Find where the given text appears and provide that cell's center as (x, y) coordinate. 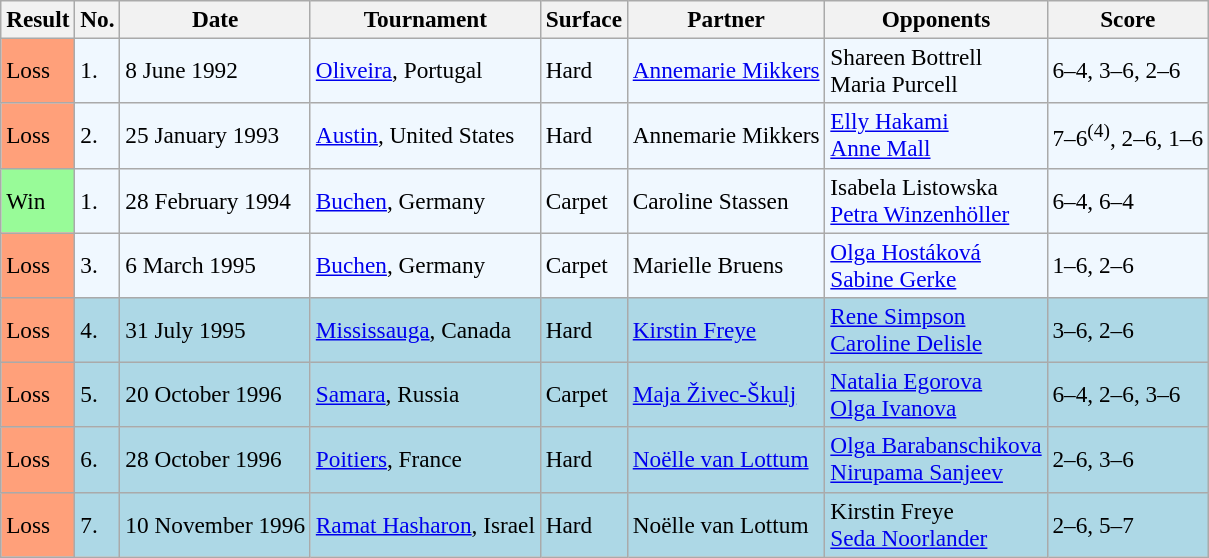
Isabela Listowska Petra Winzenhöller (936, 200)
5. (98, 394)
Shareen Bottrell Maria Purcell (936, 70)
Olga Barabanschikova Nirupama Sanjeev (936, 460)
Win (38, 200)
7. (98, 524)
2–6, 5–7 (1128, 524)
No. (98, 19)
3–6, 2–6 (1128, 330)
20 October 1996 (215, 394)
Natalia Egorova Olga Ivanova (936, 394)
Poitiers, France (425, 460)
Kirstin Freye Seda Noorlander (936, 524)
28 October 1996 (215, 460)
Oliveira, Portugal (425, 70)
10 November 1996 (215, 524)
Marielle Bruens (726, 264)
2. (98, 136)
2–6, 3–6 (1128, 460)
6. (98, 460)
Opponents (936, 19)
7–6(4), 2–6, 1–6 (1128, 136)
25 January 1993 (215, 136)
Samara, Russia (425, 394)
31 July 1995 (215, 330)
Kirstin Freye (726, 330)
Maja Živec-Škulj (726, 394)
Caroline Stassen (726, 200)
Score (1128, 19)
28 February 1994 (215, 200)
Elly Hakami Anne Mall (936, 136)
Result (38, 19)
Rene Simpson Caroline Delisle (936, 330)
Ramat Hasharon, Israel (425, 524)
Partner (726, 19)
6–4, 3–6, 2–6 (1128, 70)
Mississauga, Canada (425, 330)
Austin, United States (425, 136)
6–4, 6–4 (1128, 200)
8 June 1992 (215, 70)
3. (98, 264)
Olga Hostáková Sabine Gerke (936, 264)
1–6, 2–6 (1128, 264)
Tournament (425, 19)
6–4, 2–6, 3–6 (1128, 394)
4. (98, 330)
Date (215, 19)
Surface (584, 19)
6 March 1995 (215, 264)
